Output the (X, Y) coordinate of the center of the cell containing the given text.  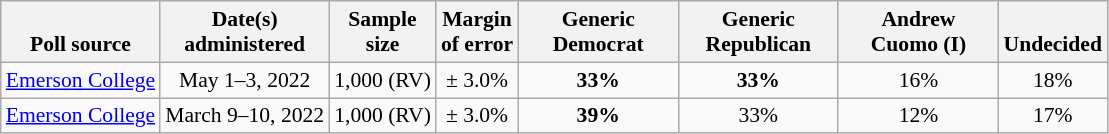
AndrewCuomo (I) (918, 32)
12% (918, 116)
Marginof error (477, 32)
Poll source (80, 32)
Samplesize (382, 32)
18% (1053, 80)
Date(s)administered (244, 32)
17% (1053, 116)
GenericDemocrat (598, 32)
May 1–3, 2022 (244, 80)
Undecided (1053, 32)
39% (598, 116)
16% (918, 80)
March 9–10, 2022 (244, 116)
GenericRepublican (758, 32)
